Return the (X, Y) coordinate for the center point of the cell that contains the specified text.  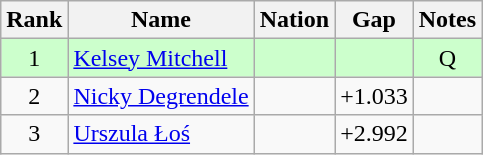
+2.992 (374, 134)
Nicky Degrendele (161, 96)
3 (34, 134)
Name (161, 20)
Kelsey Mitchell (161, 58)
+1.033 (374, 96)
Nation (294, 20)
Notes (447, 20)
1 (34, 58)
2 (34, 96)
Urszula Łoś (161, 134)
Gap (374, 20)
Q (447, 58)
Rank (34, 20)
